Search for the cell housing the specified text and yield its [X, Y] center coordinate. 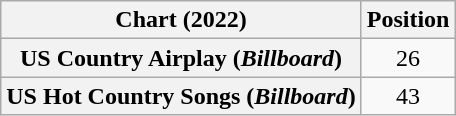
26 [408, 58]
Chart (2022) [181, 20]
US Country Airplay (Billboard) [181, 58]
43 [408, 96]
Position [408, 20]
US Hot Country Songs (Billboard) [181, 96]
